Pinpoint the cell where the given text exists, returning its (x, y) midpoint coordinate. 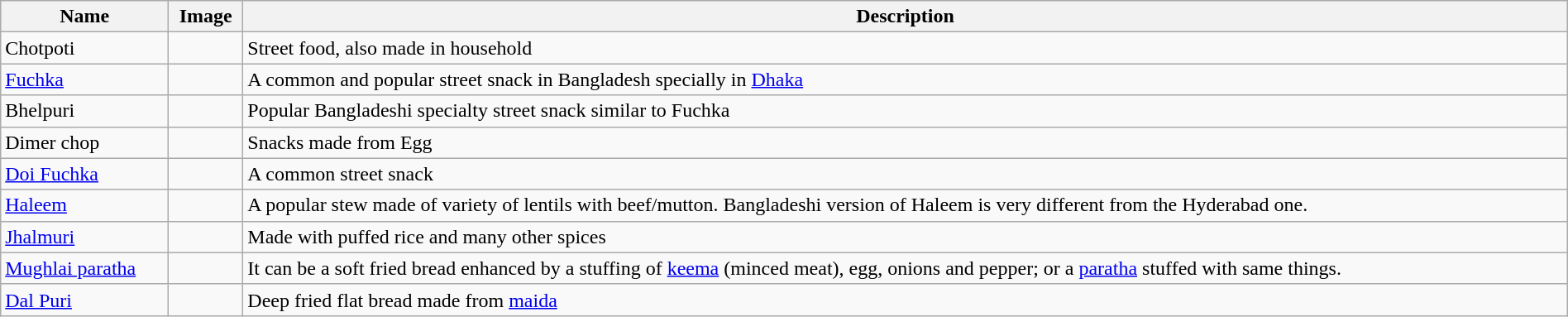
Street food, also made in household (905, 48)
Doi Fuchka (84, 174)
Popular Bangladeshi specialty street snack similar to Fuchka (905, 111)
Dal Puri (84, 300)
Snacks made from Egg (905, 142)
A common and popular street snack in Bangladesh specially in Dhaka (905, 79)
A common street snack (905, 174)
Dimer chop (84, 142)
Name (84, 17)
Jhalmuri (84, 237)
Fuchka (84, 79)
Haleem (84, 205)
Deep fried flat bread made from maida (905, 300)
Mughlai paratha (84, 268)
Bhelpuri (84, 111)
Image (206, 17)
Chotpoti (84, 48)
A popular stew made of variety of lentils with beef/mutton. Bangladeshi version of Haleem is very different from the Hyderabad one. (905, 205)
Description (905, 17)
Made with puffed rice and many other spices (905, 237)
It can be a soft fried bread enhanced by a stuffing of keema (minced meat), egg, onions and pepper; or a paratha stuffed with same things. (905, 268)
